Detect which cell encompasses the target text, then output its (x, y) center coordinate. 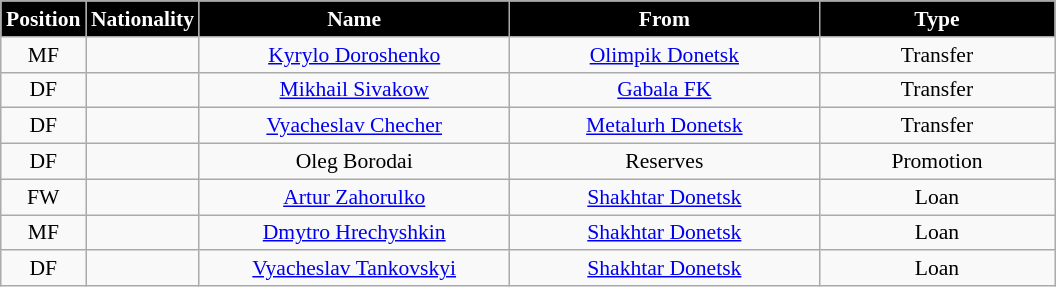
Artur Zahorulko (354, 197)
Oleg Borodai (354, 162)
FW (44, 197)
Mikhail Sivakow (354, 90)
Promotion (936, 162)
Nationality (142, 19)
Position (44, 19)
Dmytro Hrechyshkin (354, 233)
Metalurh Donetsk (664, 126)
Name (354, 19)
Vyacheslav Tankovskyi (354, 269)
Type (936, 19)
Olimpik Donetsk (664, 55)
Vyacheslav Checher (354, 126)
Kyrylo Doroshenko (354, 55)
Gabala FK (664, 90)
Reserves (664, 162)
From (664, 19)
